Search for the cell housing the specified text and yield its [x, y] center coordinate. 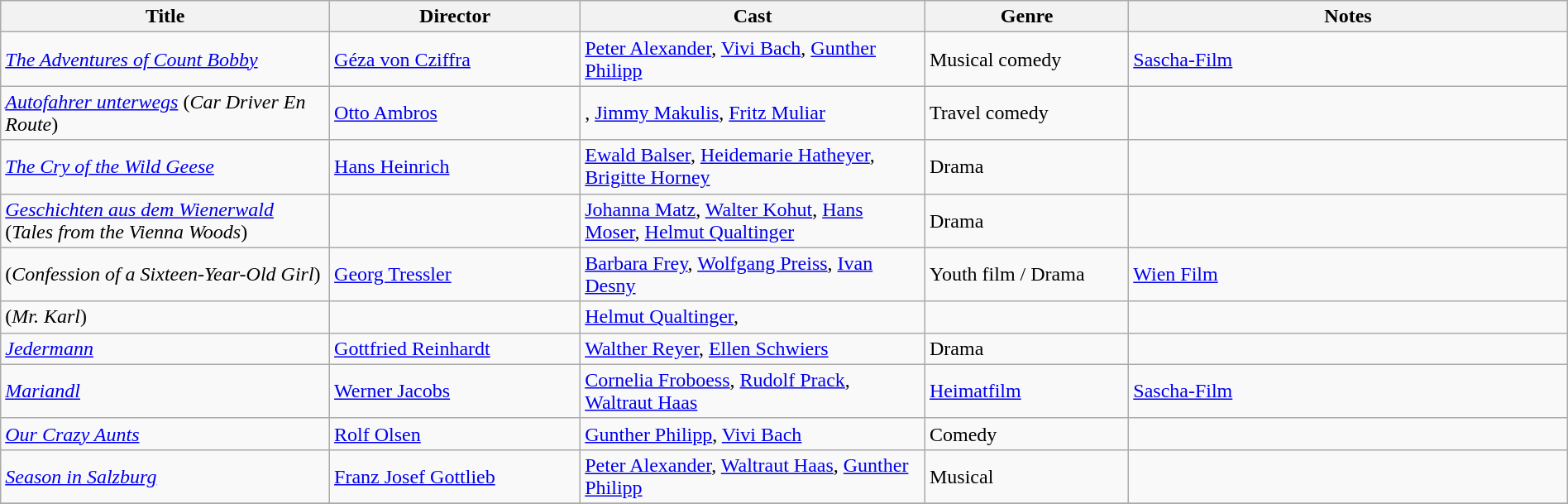
Cornelia Froboess, Rudolf Prack, Waltraut Haas [753, 391]
Peter Alexander, Waltraut Haas, Gunther Philipp [753, 477]
Géza von Cziffra [455, 60]
Gunther Philipp, Vivi Bach [753, 434]
Helmut Qualtinger, [753, 317]
Notes [1348, 17]
Autofahrer unterwegs (Car Driver En Route) [165, 113]
Cast [753, 17]
Jedermann [165, 348]
Peter Alexander, Vivi Bach, Gunther Philipp [753, 60]
Georg Tressler [455, 275]
Comedy [1026, 434]
Genre [1026, 17]
Wien Film [1348, 275]
Musical comedy [1026, 60]
Ewald Balser, Heidemarie Hatheyer, Brigitte Horney [753, 167]
Barbara Frey, Wolfgang Preiss, Ivan Desny [753, 275]
Walther Reyer, Ellen Schwiers [753, 348]
The Cry of the Wild Geese [165, 167]
, Jimmy Makulis, Fritz Muliar [753, 113]
The Adventures of Count Bobby [165, 60]
Season in Salzburg [165, 477]
Geschichten aus dem Wienerwald (Tales from the Vienna Woods) [165, 220]
Title [165, 17]
Youth film / Drama [1026, 275]
Our Crazy Aunts [165, 434]
Mariandl [165, 391]
Director [455, 17]
Musical [1026, 477]
Gottfried Reinhardt [455, 348]
(Mr. Karl) [165, 317]
Travel comedy [1026, 113]
Hans Heinrich [455, 167]
Werner Jacobs [455, 391]
(Confession of a Sixteen-Year-Old Girl) [165, 275]
Johanna Matz, Walter Kohut, Hans Moser, Helmut Qualtinger [753, 220]
Franz Josef Gottlieb [455, 477]
Rolf Olsen [455, 434]
Heimatfilm [1026, 391]
Otto Ambros [455, 113]
